For the text-containing cell, return its midpoint in (X, Y) coordinate format. 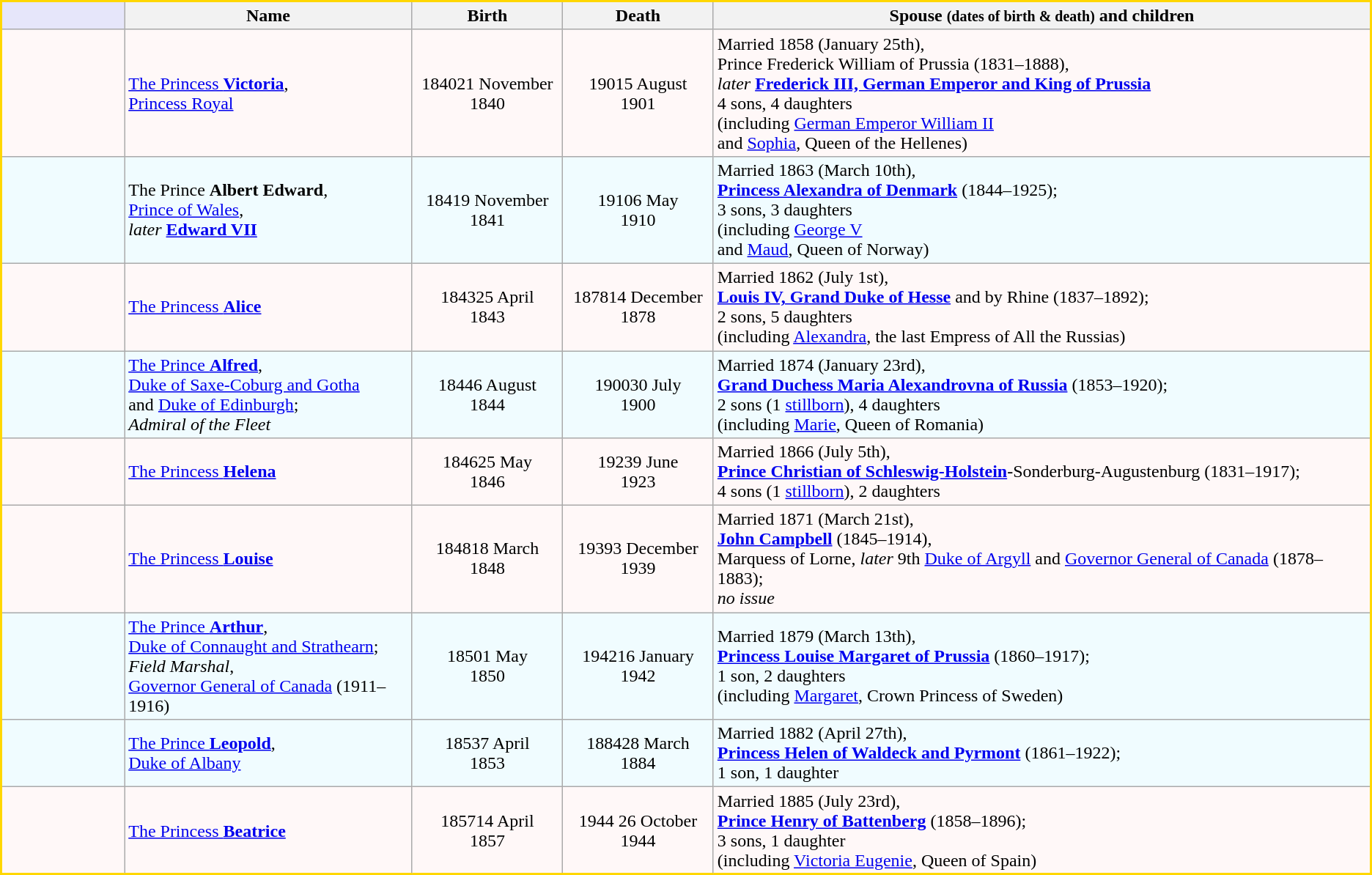
19239 June1923 (638, 472)
18419 November1841 (487, 210)
184325 April1843 (487, 306)
19393 December1939 (638, 559)
188428 March1884 (638, 753)
The Princess Victoria, Princess Royal (268, 92)
The Princess Alice (268, 306)
Death (638, 16)
Married 1885 (July 23rd), Prince Henry of Battenberg (1858–1896); 3 sons, 1 daughter (including Victoria Eugenie, Queen of Spain) (1042, 831)
Name (268, 16)
Birth (487, 16)
Spouse (dates of birth & death) and children (1042, 16)
The Princess Beatrice (268, 831)
18446 August1844 (487, 394)
194216 January1942 (638, 666)
The Prince Leopold, Duke of Albany (268, 753)
184625 May1846 (487, 472)
The Princess Louise (268, 559)
184021 November1840 (487, 92)
1944 26 October1944 (638, 831)
The Princess Helena (268, 472)
19106 May1910 (638, 210)
18537 April1853 (487, 753)
190030 July1900 (638, 394)
187814 December1878 (638, 306)
The Prince Arthur, Duke of Connaught and Strathearn; Field Marshal, Governor General of Canada (1911–1916) (268, 666)
The Prince Albert Edward, Prince of Wales, later Edward VII (268, 210)
Married 1882 (April 27th), Princess Helen of Waldeck and Pyrmont (1861–1922); 1 son, 1 daughter (1042, 753)
Married 1866 (July 5th), Prince Christian of Schleswig-Holstein-Sonderburg-Augustenburg (1831–1917); 4 sons (1 stillborn), 2 daughters (1042, 472)
Married 1879 (March 13th), Princess Louise Margaret of Prussia (1860–1917); 1 son, 2 daughters(including Margaret, Crown Princess of Sweden) (1042, 666)
19015 August1901 (638, 92)
184818 March1848 (487, 559)
185714 April1857 (487, 831)
The Prince Alfred,Duke of Saxe-Coburg and Gotha and Duke of Edinburgh; Admiral of the Fleet (268, 394)
Married 1863 (March 10th), Princess Alexandra of Denmark (1844–1925); 3 sons, 3 daughters (including George V and Maud, Queen of Norway) (1042, 210)
18501 May1850 (487, 666)
